Output the [X, Y] coordinate of the center of the cell containing the given text.  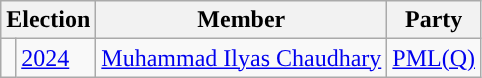
Member [242, 20]
2024 [56, 58]
Party [434, 20]
Muhammad Ilyas Chaudhary [242, 58]
Election [48, 20]
PML(Q) [434, 58]
